Search for the cell housing the specified text and yield its (X, Y) center coordinate. 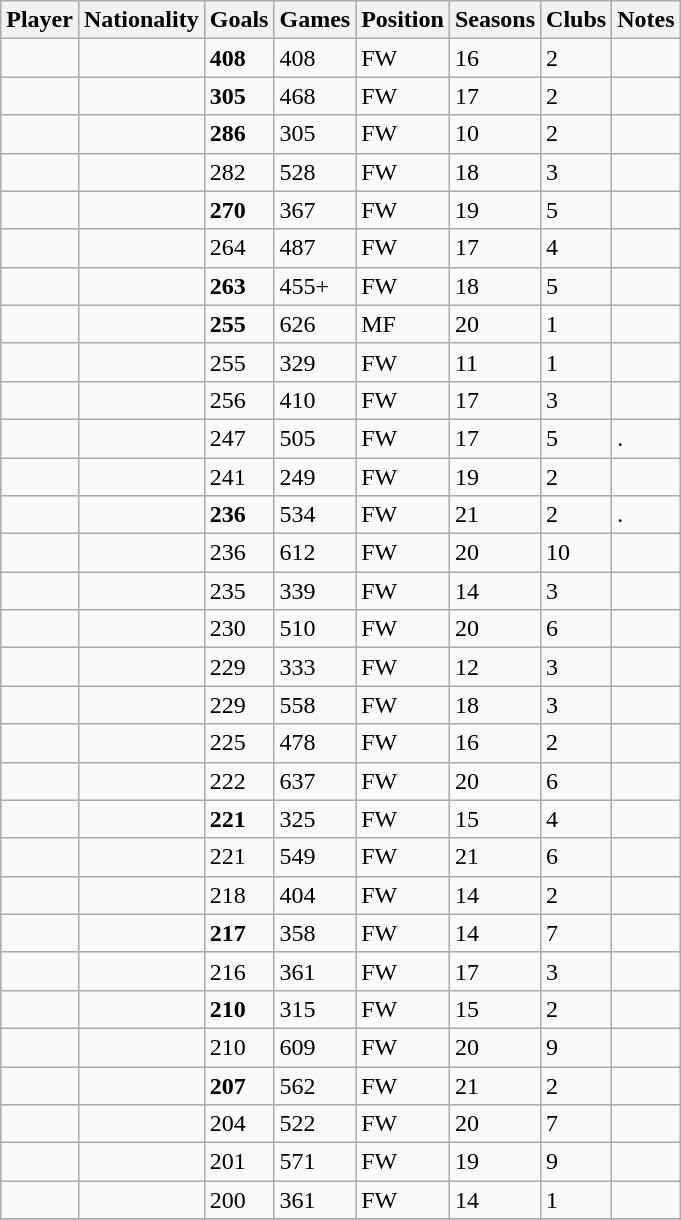
468 (315, 96)
534 (315, 515)
487 (315, 248)
612 (315, 553)
522 (315, 1124)
270 (239, 210)
Goals (239, 20)
Games (315, 20)
333 (315, 667)
207 (239, 1085)
558 (315, 705)
225 (239, 743)
505 (315, 438)
549 (315, 857)
510 (315, 629)
11 (494, 362)
235 (239, 591)
Seasons (494, 20)
Position (403, 20)
Player (40, 20)
216 (239, 971)
256 (239, 400)
200 (239, 1200)
222 (239, 781)
637 (315, 781)
12 (494, 667)
Notes (646, 20)
315 (315, 1009)
Nationality (141, 20)
528 (315, 172)
609 (315, 1047)
282 (239, 172)
358 (315, 933)
455+ (315, 286)
241 (239, 477)
218 (239, 895)
325 (315, 819)
249 (315, 477)
339 (315, 591)
571 (315, 1162)
204 (239, 1124)
MF (403, 324)
247 (239, 438)
562 (315, 1085)
329 (315, 362)
410 (315, 400)
404 (315, 895)
367 (315, 210)
230 (239, 629)
264 (239, 248)
478 (315, 743)
217 (239, 933)
263 (239, 286)
626 (315, 324)
201 (239, 1162)
Clubs (576, 20)
286 (239, 134)
